Find where the given text appears and provide that cell's center as [x, y] coordinate. 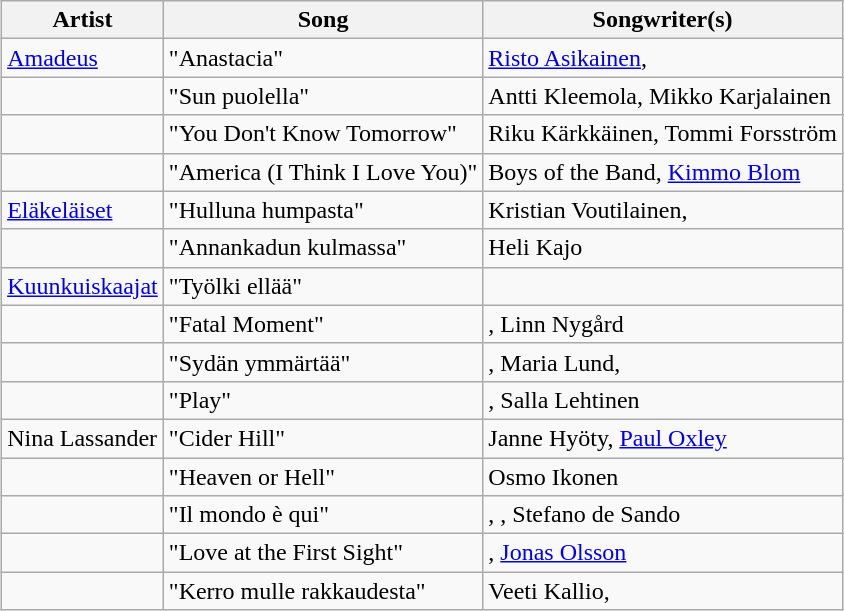
, Maria Lund, [663, 362]
"Heaven or Hell" [323, 477]
"Sydän ymmärtää" [323, 362]
"Hulluna humpasta" [323, 210]
Kristian Voutilainen, [663, 210]
Songwriter(s) [663, 20]
Artist [83, 20]
Nina Lassander [83, 438]
Eläkeläiset [83, 210]
Boys of the Band, Kimmo Blom [663, 172]
, , Stefano de Sando [663, 515]
Amadeus [83, 58]
, Linn Nygård [663, 324]
Kuunkuiskaajat [83, 286]
, Salla Lehtinen [663, 400]
"Cider Hill" [323, 438]
Risto Asikainen, [663, 58]
"Anastacia" [323, 58]
"Fatal Moment" [323, 324]
Song [323, 20]
Veeti Kallio, [663, 591]
"You Don't Know Tomorrow" [323, 134]
Janne Hyöty, Paul Oxley [663, 438]
Antti Kleemola, Mikko Karjalainen [663, 96]
"Sun puolella" [323, 96]
Heli Kajo [663, 248]
Riku Kärkkäinen, Tommi Forsström [663, 134]
, Jonas Olsson [663, 553]
"Työlki ellää" [323, 286]
"Love at the First Sight" [323, 553]
"Il mondo è qui" [323, 515]
"Kerro mulle rakkaudesta" [323, 591]
Osmo Ikonen [663, 477]
"America (I Think I Love You)" [323, 172]
"Annankadun kulmassa" [323, 248]
"Play" [323, 400]
